From the cell containing the given text, extract its center point as (x, y) coordinate. 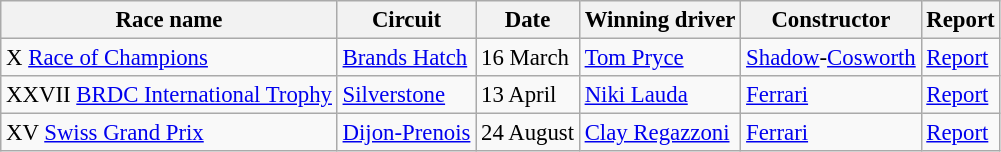
Date (528, 20)
Clay Regazzoni (660, 133)
X Race of Champions (170, 58)
13 April (528, 95)
XV Swiss Grand Prix (170, 133)
Winning driver (660, 20)
XXVII BRDC International Trophy (170, 95)
Circuit (406, 20)
Constructor (831, 20)
Brands Hatch (406, 58)
Silverstone (406, 95)
Race name (170, 20)
24 August (528, 133)
Niki Lauda (660, 95)
Dijon-Prenois (406, 133)
Tom Pryce (660, 58)
Shadow-Cosworth (831, 58)
16 March (528, 58)
